Provide the [x, y] coordinate of the cell's center where the given text is located.  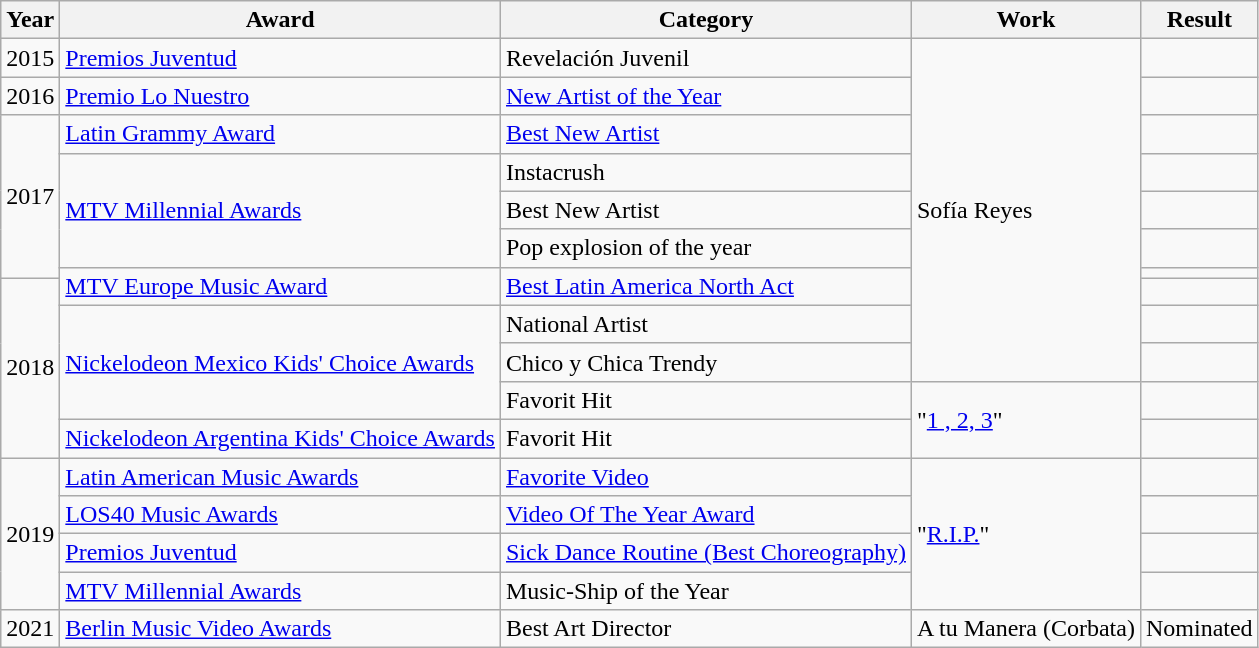
Revelación Juvenil [706, 58]
Best Art Director [706, 629]
Year [30, 20]
2018 [30, 368]
2019 [30, 534]
2021 [30, 629]
2017 [30, 196]
Category [706, 20]
"1 , 2, 3" [1026, 419]
Favorite Video [706, 477]
Work [1026, 20]
MTV Europe Music Award [280, 286]
Best Latin America North Act [706, 286]
Instacrush [706, 172]
Pop explosion of the year [706, 248]
"R.I.P." [1026, 534]
Sick Dance Routine (Best Choreography) [706, 553]
New Artist of the Year [706, 96]
LOS40 Music Awards [280, 515]
Nickelodeon Mexico Kids' Choice Awards [280, 362]
Latin Grammy Award [280, 134]
Latin American Music Awards [280, 477]
Sofía Reyes [1026, 210]
Berlin Music Video Awards [280, 629]
2015 [30, 58]
2016 [30, 96]
Nominated [1199, 629]
Award [280, 20]
Premio Lo Nuestro [280, 96]
National Artist [706, 324]
Music-Ship of the Year [706, 591]
Result [1199, 20]
Nickelodeon Argentina Kids' Choice Awards [280, 438]
A tu Manera (Corbata) [1026, 629]
Video Of The Year Award [706, 515]
Chico y Chica Trendy [706, 362]
